Find where the given text appears and provide that cell's center as (X, Y) coordinate. 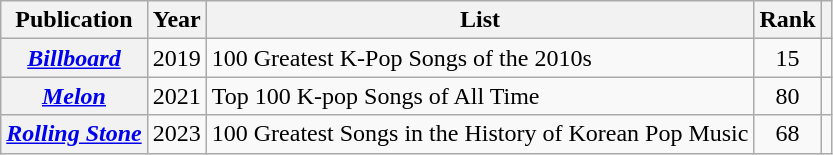
100 Greatest Songs in the History of Korean Pop Music (480, 134)
Year (176, 20)
List (480, 20)
2021 (176, 96)
68 (788, 134)
80 (788, 96)
15 (788, 58)
Billboard (74, 58)
2023 (176, 134)
Publication (74, 20)
Melon (74, 96)
100 Greatest K-Pop Songs of the 2010s (480, 58)
Top 100 K-pop Songs of All Time (480, 96)
Rank (788, 20)
Rolling Stone (74, 134)
2019 (176, 58)
